Capture the cell that displays the provided text and extract its [X, Y] central coordinate. 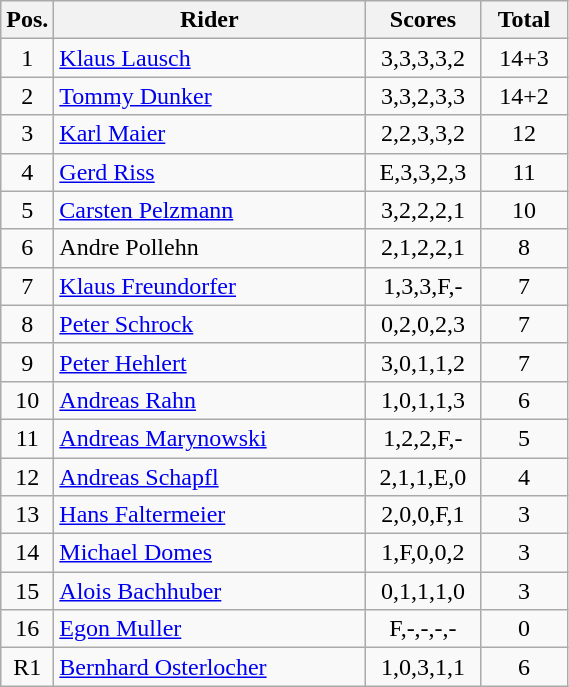
Klaus Lausch [210, 58]
Michael Domes [210, 553]
Total [524, 20]
Alois Bachhuber [210, 591]
2,0,0,F,1 [423, 515]
1 [28, 58]
14+3 [524, 58]
R1 [28, 667]
9 [28, 362]
1,2,2,F,- [423, 438]
2,1,1,E,0 [423, 477]
Andreas Rahn [210, 400]
2,2,3,3,2 [423, 134]
Carsten Pelzmann [210, 210]
2 [28, 96]
Scores [423, 20]
14+2 [524, 96]
Tommy Dunker [210, 96]
1,3,3,F,- [423, 286]
3,0,1,1,2 [423, 362]
Andre Pollehn [210, 248]
1,0,3,1,1 [423, 667]
1,F,0,0,2 [423, 553]
Andreas Marynowski [210, 438]
Andreas Schapfl [210, 477]
E,3,3,2,3 [423, 172]
15 [28, 591]
Gerd Riss [210, 172]
Rider [210, 20]
3,3,3,3,2 [423, 58]
16 [28, 629]
14 [28, 553]
Bernhard Osterlocher [210, 667]
Pos. [28, 20]
Klaus Freundorfer [210, 286]
0 [524, 629]
Peter Schrock [210, 324]
F,-,-,-,- [423, 629]
3,3,2,3,3 [423, 96]
Hans Faltermeier [210, 515]
Peter Hehlert [210, 362]
2,1,2,2,1 [423, 248]
1,0,1,1,3 [423, 400]
3,2,2,2,1 [423, 210]
0,2,0,2,3 [423, 324]
13 [28, 515]
Egon Muller [210, 629]
0,1,1,1,0 [423, 591]
Karl Maier [210, 134]
